Return the (x, y) coordinate for the center point of the cell that contains the specified text.  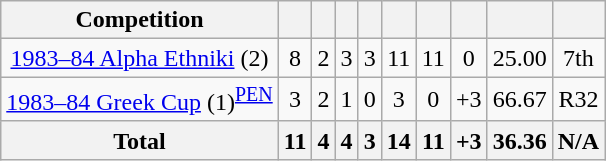
14 (398, 140)
36.36 (520, 140)
Competition (140, 20)
1983–84 Alpha Ethniki (2) (140, 58)
1983–84 Greek Cup (1)PEN (140, 100)
7th (578, 58)
N/A (578, 140)
R32 (578, 100)
1 (346, 100)
8 (295, 58)
66.67 (520, 100)
25.00 (520, 58)
Total (140, 140)
